Search for the cell housing the specified text and yield its (x, y) center coordinate. 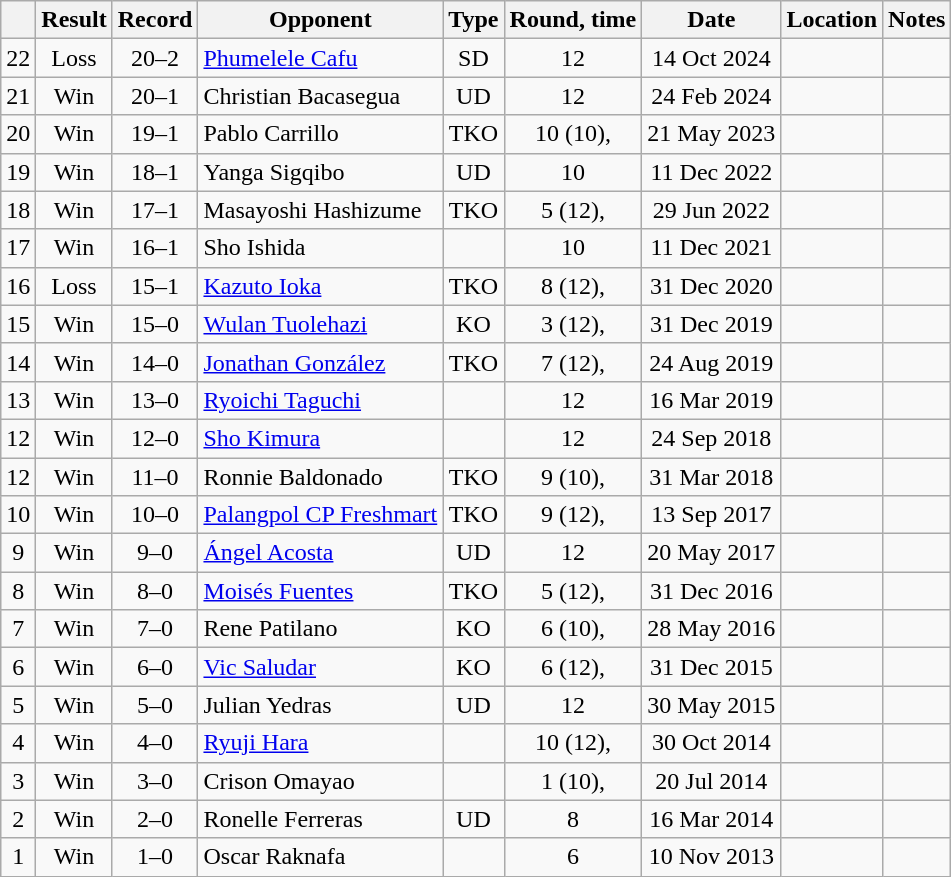
17–1 (155, 210)
11–0 (155, 477)
31 Dec 2015 (712, 667)
15–0 (155, 324)
9 (12), (573, 515)
20–2 (155, 58)
15 (18, 324)
24 Feb 2024 (712, 96)
Rene Patilano (320, 629)
19–1 (155, 134)
24 Sep 2018 (712, 438)
Sho Kimura (320, 438)
30 May 2015 (712, 705)
11 Dec 2022 (712, 172)
5 (18, 705)
10 Nov 2013 (712, 857)
2 (18, 819)
1 (10), (573, 781)
20–1 (155, 96)
13 (18, 400)
Type (474, 20)
Record (155, 20)
6 (12), (573, 667)
Kazuto Ioka (320, 286)
Opponent (320, 20)
Oscar Raknafa (320, 857)
14–0 (155, 362)
Jonathan González (320, 362)
20 Jul 2014 (712, 781)
Ryoichi Taguchi (320, 400)
20 May 2017 (712, 553)
Yanga Sigqibo (320, 172)
13 Sep 2017 (712, 515)
Palangpol CP Freshmart (320, 515)
13–0 (155, 400)
31 Dec 2016 (712, 591)
7 (18, 629)
10 (12), (573, 743)
1–0 (155, 857)
6–0 (155, 667)
8 (12), (573, 286)
Ryuji Hara (320, 743)
Result (74, 20)
Vic Saludar (320, 667)
16 Mar 2019 (712, 400)
Wulan Tuolehazi (320, 324)
15–1 (155, 286)
10–0 (155, 515)
14 (18, 362)
10 (10), (573, 134)
9–0 (155, 553)
Julian Yedras (320, 705)
Ángel Acosta (320, 553)
31 Dec 2019 (712, 324)
16 Mar 2014 (712, 819)
Christian Bacasegua (320, 96)
Date (712, 20)
7 (12), (573, 362)
4–0 (155, 743)
6 (10), (573, 629)
9 (10), (573, 477)
9 (18, 553)
5–0 (155, 705)
Sho Ishida (320, 248)
17 (18, 248)
2–0 (155, 819)
SD (474, 58)
24 Aug 2019 (712, 362)
Round, time (573, 20)
29 Jun 2022 (712, 210)
7–0 (155, 629)
21 May 2023 (712, 134)
19 (18, 172)
3 (18, 781)
11 Dec 2021 (712, 248)
31 Dec 2020 (712, 286)
18 (18, 210)
Phumelele Cafu (320, 58)
Moisés Fuentes (320, 591)
14 Oct 2024 (712, 58)
4 (18, 743)
1 (18, 857)
Location (832, 20)
Ronnie Baldonado (320, 477)
Ronelle Ferreras (320, 819)
8–0 (155, 591)
16–1 (155, 248)
Masayoshi Hashizume (320, 210)
18–1 (155, 172)
3–0 (155, 781)
22 (18, 58)
Crison Omayao (320, 781)
31 Mar 2018 (712, 477)
12–0 (155, 438)
Notes (917, 20)
16 (18, 286)
30 Oct 2014 (712, 743)
28 May 2016 (712, 629)
3 (12), (573, 324)
21 (18, 96)
20 (18, 134)
Pablo Carrillo (320, 134)
